For the text-containing cell, return its midpoint in [X, Y] coordinate format. 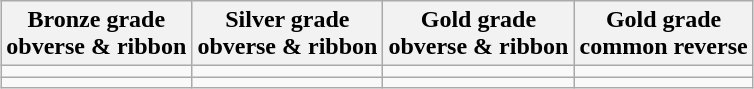
Gold gradeobverse & ribbon [478, 34]
Bronze gradeobverse & ribbon [96, 34]
Gold gradecommon reverse [664, 34]
Silver gradeobverse & ribbon [288, 34]
